Pinpoint the cell where the given text exists, returning its (x, y) midpoint coordinate. 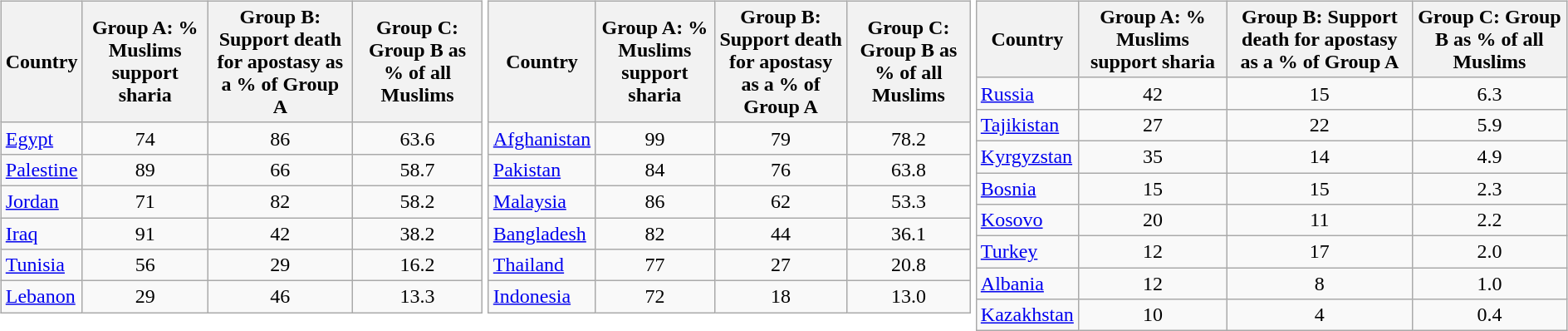
74 (145, 138)
99 (654, 138)
53.3 (909, 201)
Bangladesh (541, 234)
79 (781, 138)
Kazakhstan (1027, 315)
20.8 (909, 265)
Turkey (1027, 252)
Bosnia (1027, 189)
35 (1153, 156)
Egypt (42, 138)
13.0 (909, 297)
91 (145, 234)
56 (145, 265)
Iraq (42, 234)
6.3 (1490, 93)
13.3 (417, 297)
2.2 (1490, 220)
Pakistan (541, 170)
63.6 (417, 138)
Tajikistan (1027, 125)
66 (280, 170)
14 (1321, 156)
8 (1321, 284)
4.9 (1490, 156)
Russia (1027, 93)
1.0 (1490, 284)
20 (1153, 220)
58.7 (417, 170)
2.0 (1490, 252)
71 (145, 201)
5.9 (1490, 125)
46 (280, 297)
11 (1321, 220)
62 (781, 201)
10 (1153, 315)
Lebanon (42, 297)
Malaysia (541, 201)
18 (781, 297)
89 (145, 170)
77 (654, 265)
Jordan (42, 201)
4 (1321, 315)
Indonesia (541, 297)
84 (654, 170)
2.3 (1490, 189)
72 (654, 297)
36.1 (909, 234)
38.2 (417, 234)
0.4 (1490, 315)
76 (781, 170)
Palestine (42, 170)
Albania (1027, 284)
Thailand (541, 265)
Kyrgyzstan (1027, 156)
78.2 (909, 138)
44 (781, 234)
Kosovo (1027, 220)
17 (1321, 252)
Afghanistan (541, 138)
58.2 (417, 201)
22 (1321, 125)
63.8 (909, 170)
Tunisia (42, 265)
16.2 (417, 265)
